Output the [X, Y] coordinate of the center of the cell containing the given text.  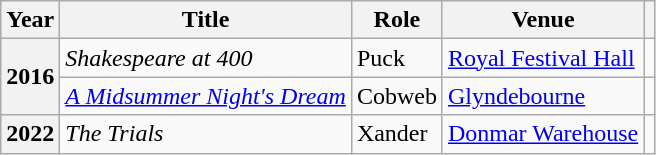
Cobweb [396, 96]
Glyndebourne [542, 96]
Royal Festival Hall [542, 58]
2016 [30, 77]
Donmar Warehouse [542, 134]
Xander [396, 134]
2022 [30, 134]
Title [206, 20]
Role [396, 20]
The Trials [206, 134]
Year [30, 20]
Shakespeare at 400 [206, 58]
Puck [396, 58]
A Midsummer Night's Dream [206, 96]
Venue [542, 20]
